Scan for the cell matching the given text and deliver its (X, Y) coordinate at center. 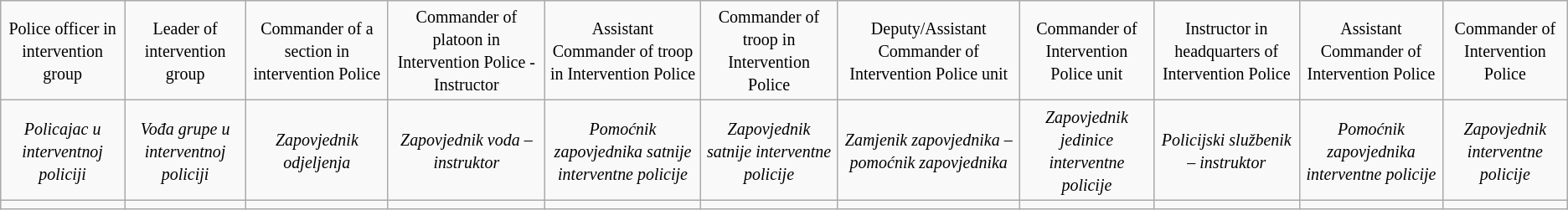
Assistant Commander of Intervention Police (1370, 50)
Pomoćnik zapovjednika interventne policije (1370, 151)
Commander of troop in Intervention Police (769, 50)
Policajac u interventnoj policiji (63, 151)
Zapovjednik voda – instruktor (467, 151)
Zapovjednik jedinice interventne policije (1087, 151)
Police officer in intervention group (63, 50)
Commander of a section in intervention Police (317, 50)
Pomoćnik zapovjednika satnije interventne policije (623, 151)
Vođa grupe u interventnoj policiji (184, 151)
Policijski službenik – instruktor (1226, 151)
Commander of Intervention Police unit (1087, 50)
Zamjenik zapovjednika – pomoćnik zapovjednika (929, 151)
Commander of Intervention Police (1504, 50)
Leader of intervention group (184, 50)
Zapovjednik interventne policije (1504, 151)
Commander of platoon in Intervention Police - Instructor (467, 50)
Deputy/Assistant Commander of Intervention Police unit (929, 50)
Zapovjednik satnije interventne policije (769, 151)
Instructor in headquarters of Intervention Police (1226, 50)
Assistant Commander of troop in Intervention Police (623, 50)
Zapovjednik odjeljenja (317, 151)
